Extract the (X, Y) coordinate from the center of the cell holding the provided text.  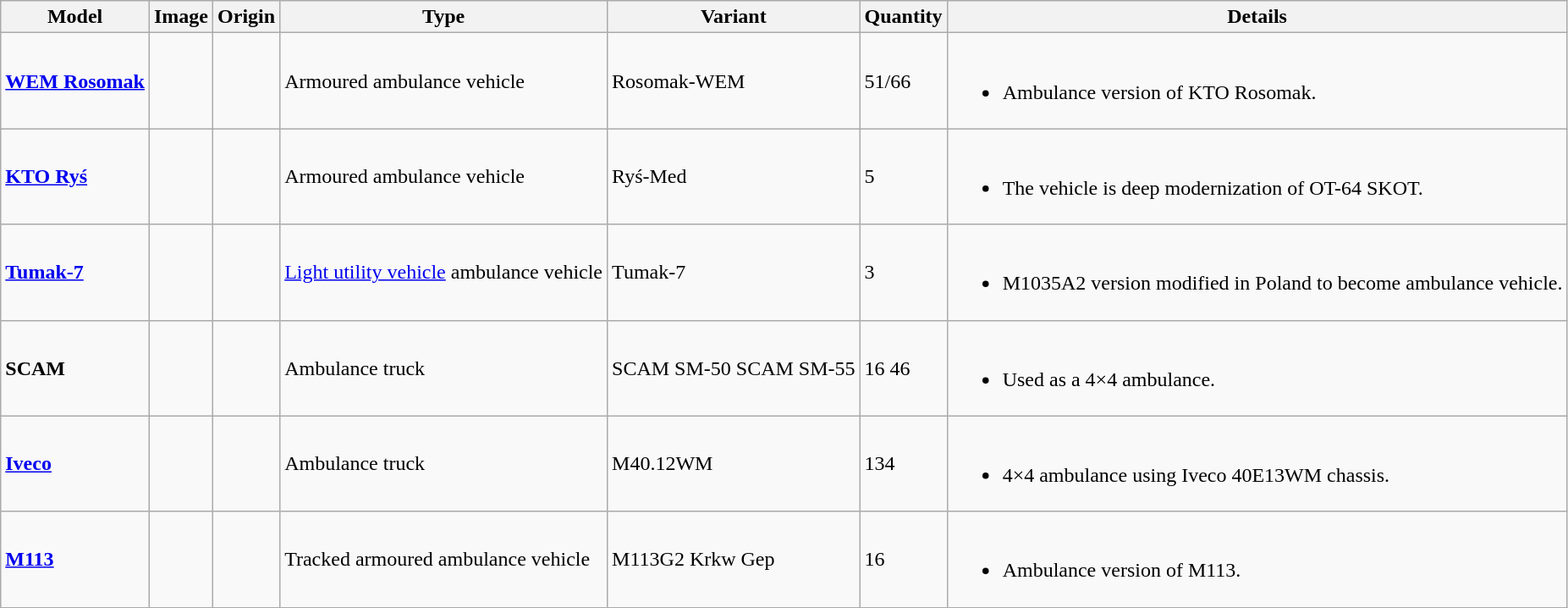
M113G2 Krkw Gep (734, 559)
134 (904, 464)
Ryś-Med (734, 176)
Image (181, 17)
Used as a 4×4 ambulance. (1257, 368)
M1035A2 version modified in Poland to become ambulance vehicle. (1257, 273)
Iveco (75, 464)
Light utility vehicle ambulance vehicle (443, 273)
Quantity (904, 17)
WEM Rosomak (75, 81)
M113 (75, 559)
Origin (247, 17)
16 46 (904, 368)
SCAM SM-50 SCAM SM-55 (734, 368)
Variant (734, 17)
KTO Ryś (75, 176)
Details (1257, 17)
M40.12WM (734, 464)
Tracked armoured ambulance vehicle (443, 559)
16 (904, 559)
Rosomak-WEM (734, 81)
51/66 (904, 81)
3 (904, 273)
Type (443, 17)
4×4 ambulance using Iveco 40E13WM chassis. (1257, 464)
SCAM (75, 368)
Model (75, 17)
Ambulance version of KTO Rosomak. (1257, 81)
The vehicle is deep modernization of OT-64 SKOT. (1257, 176)
5 (904, 176)
Ambulance version of M113. (1257, 559)
